Locate the cell with the specified text and output its [X, Y] center coordinate. 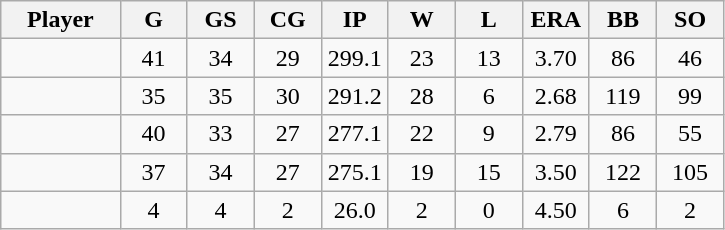
L [488, 20]
275.1 [354, 172]
G [154, 20]
SO [690, 20]
99 [690, 96]
28 [422, 96]
GS [220, 20]
13 [488, 58]
ERA [556, 20]
22 [422, 134]
46 [690, 58]
2.79 [556, 134]
41 [154, 58]
19 [422, 172]
26.0 [354, 210]
BB [622, 20]
2.68 [556, 96]
122 [622, 172]
W [422, 20]
23 [422, 58]
4.50 [556, 210]
9 [488, 134]
40 [154, 134]
3.70 [556, 58]
291.2 [354, 96]
30 [288, 96]
3.50 [556, 172]
37 [154, 172]
29 [288, 58]
CG [288, 20]
277.1 [354, 134]
33 [220, 134]
119 [622, 96]
IP [354, 20]
15 [488, 172]
0 [488, 210]
Player [60, 20]
105 [690, 172]
55 [690, 134]
299.1 [354, 58]
